Determine the [x, y] coordinate at the center of the cell enclosing the given text.  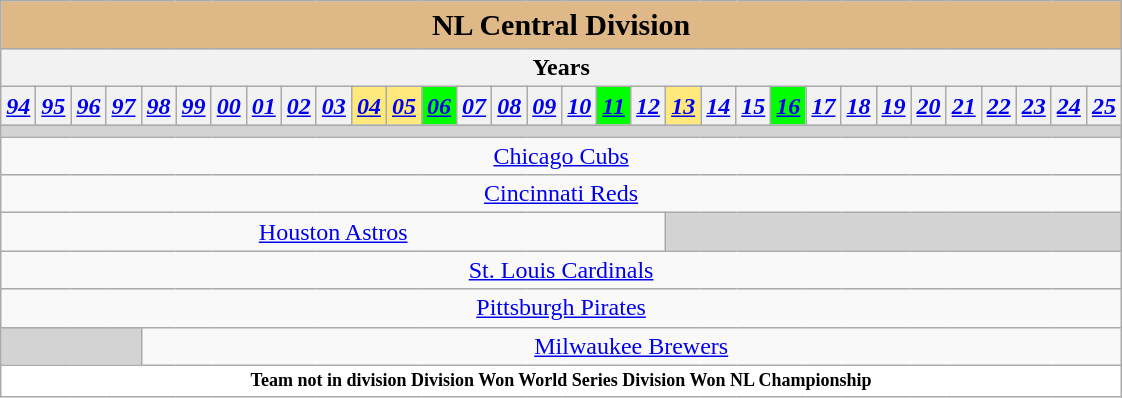
17 [824, 106]
25 [1104, 106]
19 [894, 106]
09 [544, 106]
20 [928, 106]
98 [158, 106]
St. Louis Cardinals [562, 270]
Chicago Cubs [562, 156]
06 [440, 106]
Milwaukee Brewers [631, 346]
05 [404, 106]
13 [684, 106]
12 [648, 106]
97 [124, 106]
99 [194, 106]
21 [964, 106]
11 [614, 106]
Houston Astros [334, 232]
95 [54, 106]
96 [88, 106]
22 [998, 106]
01 [264, 106]
94 [18, 106]
Cincinnati Reds [562, 194]
04 [368, 106]
03 [334, 106]
07 [474, 106]
Pittsburgh Pirates [562, 308]
15 [754, 106]
18 [858, 106]
16 [788, 106]
00 [228, 106]
Team not in division Division Won World Series Division Won NL Championship [562, 380]
08 [510, 106]
14 [718, 106]
Years [562, 68]
10 [580, 106]
02 [298, 106]
23 [1034, 106]
24 [1068, 106]
NL Central Division [562, 25]
